Return (X, Y) of the center of cell containing provided text 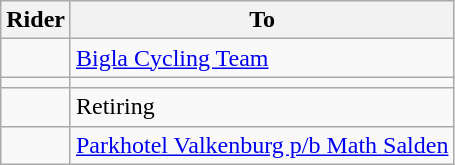
Parkhotel Valkenburg p/b Math Salden (262, 145)
Bigla Cycling Team (262, 58)
Retiring (262, 107)
Rider (36, 20)
To (262, 20)
